Determine the (X, Y) coordinate at the center of the cell enclosing the given text.  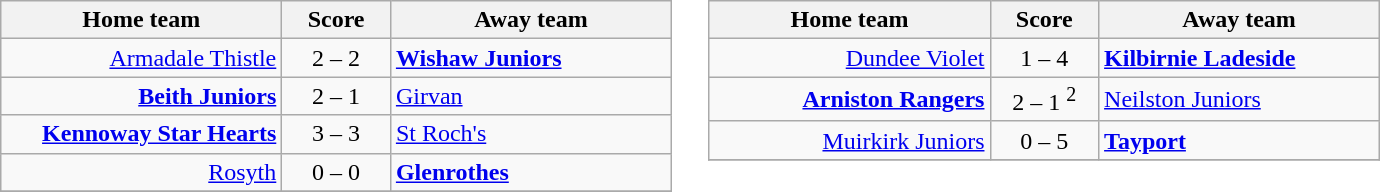
0 – 0 (336, 172)
Wishaw Juniors (530, 58)
Beith Juniors (142, 96)
0 – 5 (1044, 140)
Kilbirnie Ladeside (1240, 58)
2 – 1 2 (1044, 100)
1 – 4 (1044, 58)
2 – 1 (336, 96)
Rosyth (142, 172)
St Roch's (530, 134)
Girvan (530, 96)
Neilston Juniors (1240, 100)
Tayport (1240, 140)
2 – 2 (336, 58)
Dundee Violet (850, 58)
3 – 3 (336, 134)
Arniston Rangers (850, 100)
Glenrothes (530, 172)
Armadale Thistle (142, 58)
Muirkirk Juniors (850, 140)
Kennoway Star Hearts (142, 134)
